Extract the (x, y) coordinate from the center of the cell holding the provided text.  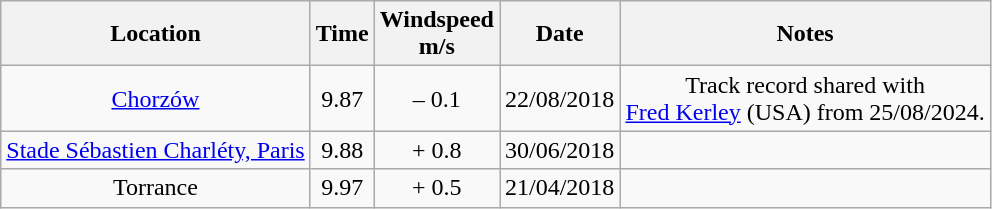
9.87 (342, 98)
30/06/2018 (560, 150)
+ 0.5 (436, 188)
9.88 (342, 150)
Stade Sébastien Charléty, Paris (156, 150)
+ 0.8 (436, 150)
Chorzów (156, 98)
Location (156, 34)
Windspeedm/s (436, 34)
21/04/2018 (560, 188)
Date (560, 34)
22/08/2018 (560, 98)
Torrance (156, 188)
9.97 (342, 188)
Time (342, 34)
Notes (805, 34)
Track record shared withFred Kerley (USA) from 25/08/2024. (805, 98)
– 0.1 (436, 98)
